Return the (x, y) coordinate for the center point of the cell that contains the specified text.  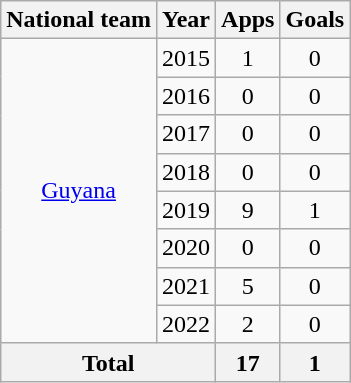
5 (248, 286)
Guyana (79, 191)
2019 (186, 210)
2017 (186, 134)
National team (79, 20)
2 (248, 324)
9 (248, 210)
2020 (186, 248)
2016 (186, 96)
2018 (186, 172)
2021 (186, 286)
Goals (315, 20)
17 (248, 362)
2022 (186, 324)
Total (108, 362)
Apps (248, 20)
2015 (186, 58)
Year (186, 20)
